Identify which cell holds the provided text, then report its (x, y) central coordinate. 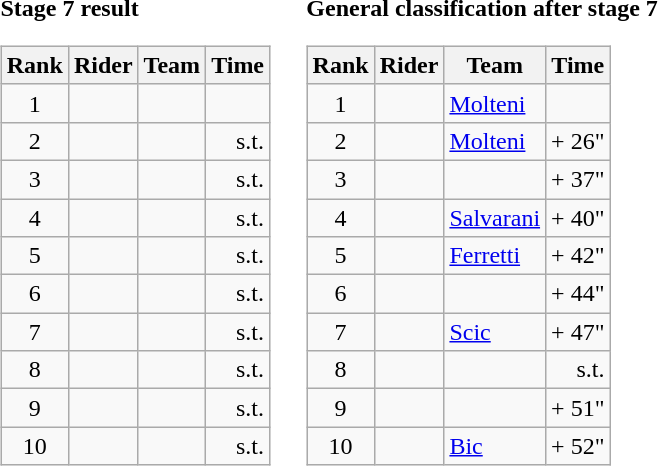
+ 47" (578, 332)
+ 40" (578, 217)
+ 44" (578, 294)
+ 37" (578, 179)
+ 52" (578, 446)
+ 42" (578, 256)
Scic (495, 332)
+ 51" (578, 408)
Ferretti (495, 256)
+ 26" (578, 141)
Salvarani (495, 217)
Bic (495, 446)
